Locate the cell with the specified text and output its [X, Y] center coordinate. 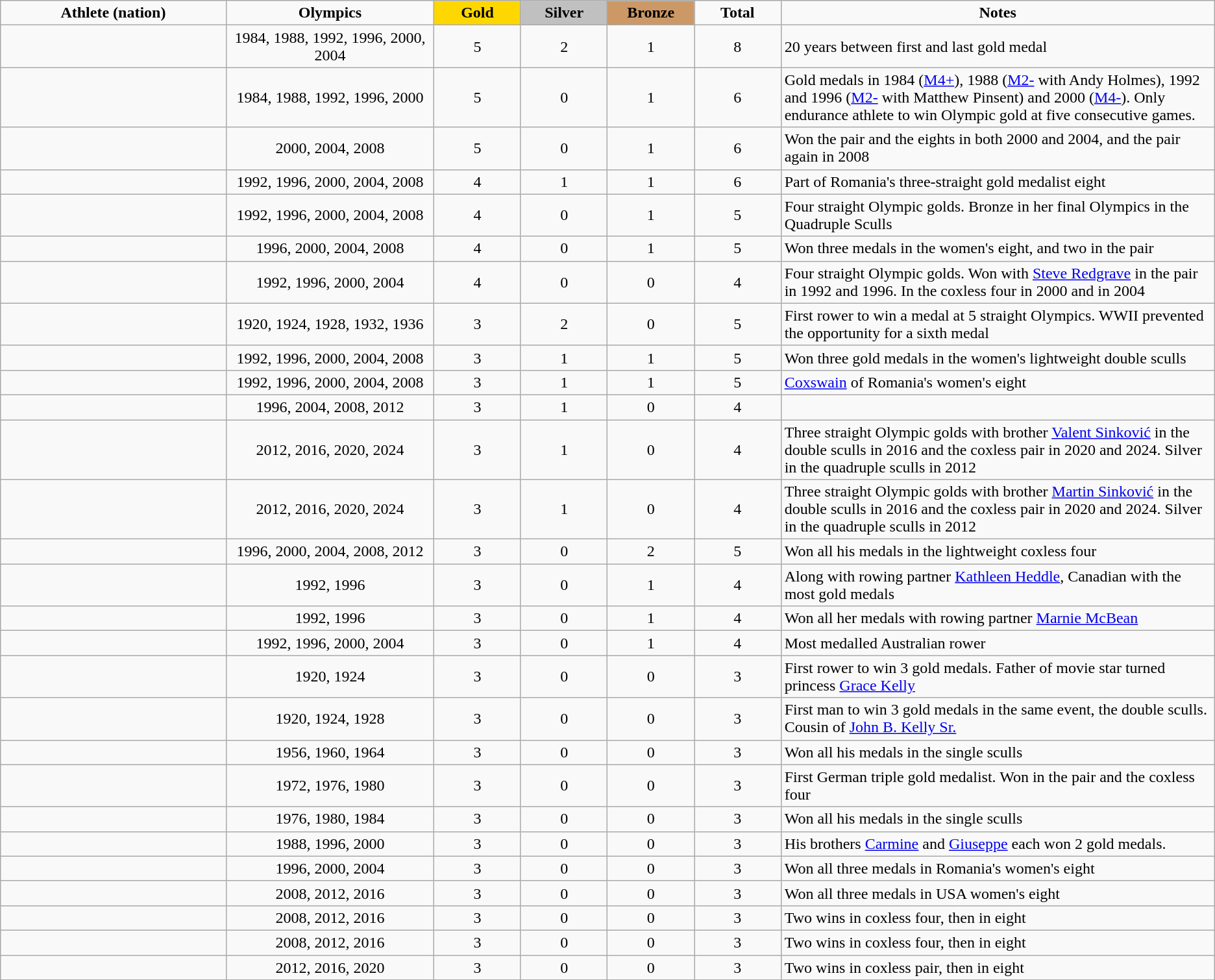
Most medalled Australian rower [998, 643]
Coxswain of Romania's women's eight [998, 382]
Won the pair and the eights in both 2000 and 2004, and the pair again in 2008 [998, 148]
1976, 1980, 1984 [330, 819]
Athlete (nation) [113, 13]
20 years between first and last gold medal [998, 47]
Part of Romania's three-straight gold medalist eight [998, 182]
First German triple gold medalist. Won in the pair and the coxless four [998, 785]
Olympics [330, 13]
Two wins in coxless pair, then in eight [998, 968]
Total [738, 13]
Four straight Olympic golds. Won with Steve Redgrave in the pair in 1992 and 1996. In the coxless four in 2000 and in 2004 [998, 282]
1920, 1924 [330, 676]
1984, 1988, 1992, 1996, 2000 [330, 97]
1984, 1988, 1992, 1996, 2000, 2004 [330, 47]
His brothers Carmine and Giuseppe each won 2 gold medals. [998, 844]
2012, 2016, 2020 [330, 968]
Notes [998, 13]
2000, 2004, 2008 [330, 148]
Gold [478, 13]
Silver [564, 13]
1920, 1924, 1928 [330, 719]
1996, 2000, 2004 [330, 868]
1996, 2004, 2008, 2012 [330, 407]
Along with rowing partner Kathleen Heddle, Canadian with the most gold medals [998, 585]
1996, 2000, 2004, 2008, 2012 [330, 552]
Won all her medals with rowing partner Marnie McBean [998, 619]
Won three medals in the women's eight, and two in the pair [998, 249]
Four straight Olympic golds. Bronze in her final Olympics in the Quadruple Sculls [998, 215]
1920, 1924, 1928, 1932, 1936 [330, 325]
1996, 2000, 2004, 2008 [330, 249]
First rower to win a medal at 5 straight Olympics. WWII prevented the opportunity for a sixth medal [998, 325]
1972, 1976, 1980 [330, 785]
1956, 1960, 1964 [330, 752]
First man to win 3 gold medals in the same event, the double sculls. Cousin of John B. Kelly Sr. [998, 719]
1988, 1996, 2000 [330, 844]
Won all his medals in the lightweight coxless four [998, 552]
8 [738, 47]
Won all three medals in USA women's eight [998, 893]
Won all three medals in Romania's women's eight [998, 868]
Bronze [651, 13]
Won three gold medals in the women's lightweight double sculls [998, 358]
First rower to win 3 gold medals. Father of movie star turned princess Grace Kelly [998, 676]
